Return the (x, y) coordinate for the center point of the cell that contains the specified text.  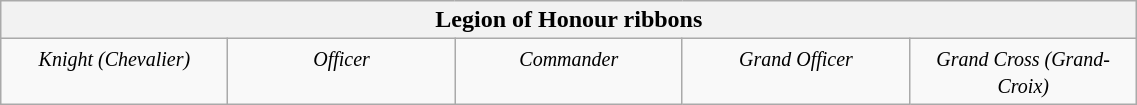
Knight (Chevalier) (114, 72)
Commander (568, 72)
Grand Officer (796, 72)
Grand Cross (Grand-Croix) (1024, 72)
Legion of Honour ribbons (569, 20)
Officer (342, 72)
